Locate the cell with the specified text and output its [x, y] center coordinate. 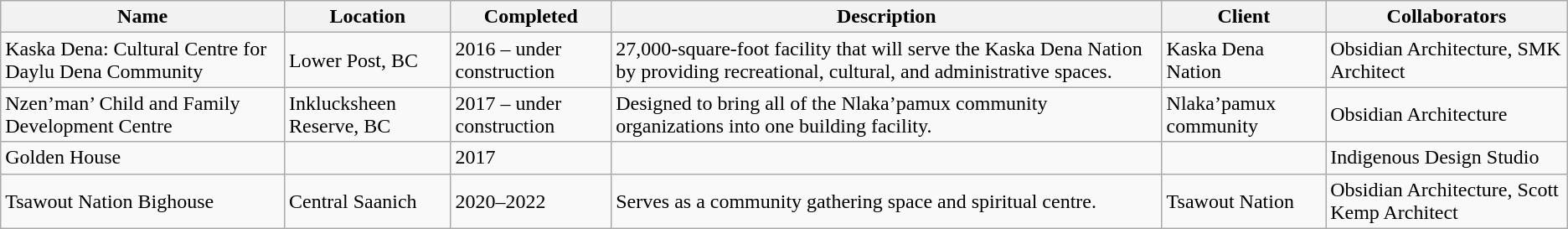
2017 [531, 158]
Obsidian Architecture, SMK Architect [1447, 60]
Kaska Dena: Cultural Centre for Daylu Dena Community [142, 60]
Name [142, 17]
Serves as a community gathering space and spiritual centre. [886, 201]
Central Saanich [367, 201]
Client [1244, 17]
Completed [531, 17]
2020–2022 [531, 201]
2017 – under construction [531, 114]
Nlaka’pamux community [1244, 114]
Nzen’man’ Child and Family Development Centre [142, 114]
2016 – under construction [531, 60]
27,000-square-foot facility that will serve the Kaska Dena Nation by providing recreational, cultural, and administrative spaces. [886, 60]
Golden House [142, 158]
Location [367, 17]
Obsidian Architecture [1447, 114]
Indigenous Design Studio [1447, 158]
Collaborators [1447, 17]
Designed to bring all of the Nlaka’pamux community organizations into one building facility. [886, 114]
Description [886, 17]
Obsidian Architecture, Scott Kemp Architect [1447, 201]
Inklucksheen Reserve, BC [367, 114]
Kaska Dena Nation [1244, 60]
Tsawout Nation Bighouse [142, 201]
Tsawout Nation [1244, 201]
Lower Post, BC [367, 60]
